Pinpoint the cell where the given text exists, returning its [X, Y] midpoint coordinate. 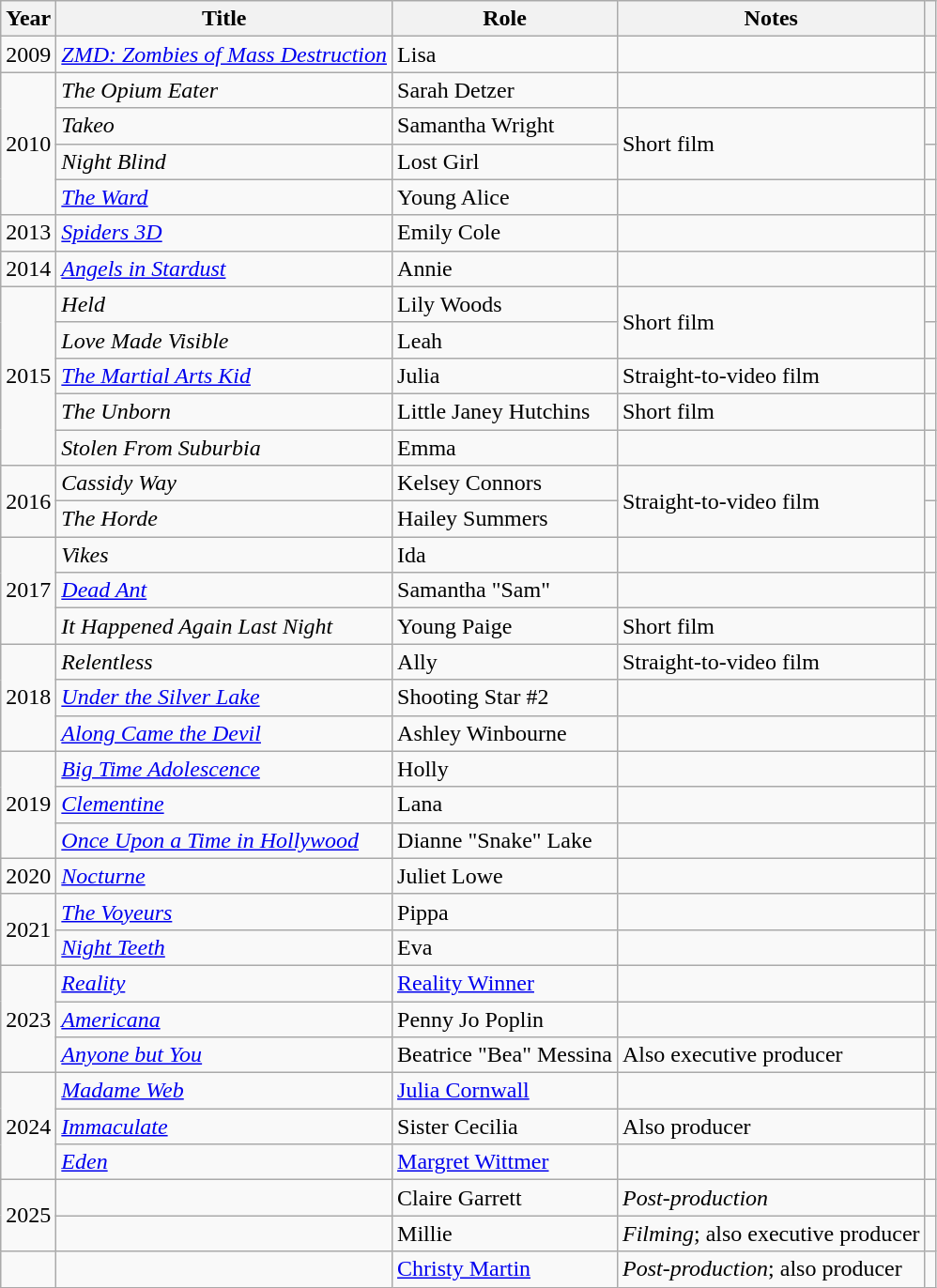
2015 [28, 376]
The Unborn [224, 411]
The Horde [224, 519]
Dead Ant [224, 590]
Sarah Detzer [505, 90]
Julia Cornwall [505, 1091]
2019 [28, 805]
Sister Cecilia [505, 1127]
2009 [28, 54]
2013 [28, 233]
Annie [505, 268]
Margret Wittmer [505, 1162]
Lisa [505, 54]
2017 [28, 590]
Claire Garrett [505, 1198]
2023 [28, 1019]
Stolen From Suburbia [224, 448]
Takeo [224, 126]
The Voyeurs [224, 912]
Beatrice "Bea" Messina [505, 1055]
Post-production [771, 1198]
Emma [505, 448]
The Opium Eater [224, 90]
2024 [28, 1127]
Filming; also executive producer [771, 1234]
Year [28, 19]
Role [505, 19]
Big Time Adolescence [224, 769]
Lily Woods [505, 304]
Leah [505, 340]
Eden [224, 1162]
Ida [505, 555]
Madame Web [224, 1091]
Holly [505, 769]
Held [224, 304]
Post-production; also producer [771, 1269]
Emily Cole [505, 233]
Anyone but You [224, 1055]
Americana [224, 1019]
Samantha "Sam" [505, 590]
Christy Martin [505, 1269]
Millie [505, 1234]
Penny Jo Poplin [505, 1019]
2014 [28, 268]
Night Teeth [224, 947]
2020 [28, 876]
Angels in Stardust [224, 268]
Title [224, 19]
Juliet Lowe [505, 876]
Lana [505, 805]
Pippa [505, 912]
Shooting Star #2 [505, 698]
Kelsey Connors [505, 483]
2025 [28, 1216]
2021 [28, 929]
Once Upon a Time in Hollywood [224, 840]
Under the Silver Lake [224, 698]
Night Blind [224, 161]
Spiders 3D [224, 233]
Julia [505, 376]
Vikes [224, 555]
Samantha Wright [505, 126]
Little Janey Hutchins [505, 411]
Along Came the Devil [224, 733]
Also executive producer [771, 1055]
Eva [505, 947]
Relentless [224, 662]
2010 [28, 144]
2016 [28, 501]
Ally [505, 662]
Nocturne [224, 876]
Ashley Winbourne [505, 733]
Reality Winner [505, 983]
Lost Girl [505, 161]
Notes [771, 19]
Immaculate [224, 1127]
Clementine [224, 805]
It Happened Again Last Night [224, 626]
Love Made Visible [224, 340]
Young Alice [505, 197]
Young Paige [505, 626]
The Martial Arts Kid [224, 376]
Also producer [771, 1127]
Dianne "Snake" Lake [505, 840]
The Ward [224, 197]
Hailey Summers [505, 519]
2018 [28, 698]
ZMD: Zombies of Mass Destruction [224, 54]
Reality [224, 983]
Cassidy Way [224, 483]
